Output the (X, Y) coordinate of the center of the cell containing the given text.  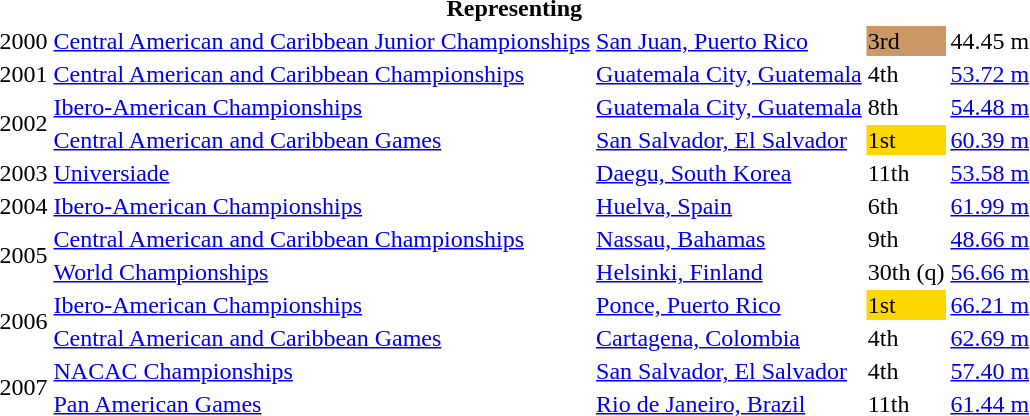
30th (q) (906, 272)
11th (906, 173)
World Championships (322, 272)
Daegu, South Korea (730, 173)
Huelva, Spain (730, 206)
Central American and Caribbean Junior Championships (322, 41)
6th (906, 206)
San Juan, Puerto Rico (730, 41)
Universiade (322, 173)
8th (906, 107)
3rd (906, 41)
Ponce, Puerto Rico (730, 305)
9th (906, 239)
Cartagena, Colombia (730, 338)
Helsinki, Finland (730, 272)
NACAC Championships (322, 371)
Nassau, Bahamas (730, 239)
